Extract the [x, y] coordinate from the center of the cell holding the provided text.  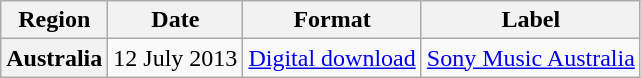
12 July 2013 [176, 58]
Format [332, 20]
Australia [54, 58]
Date [176, 20]
Digital download [332, 58]
Region [54, 20]
Label [530, 20]
Sony Music Australia [530, 58]
